Extract the [x, y] coordinate from the center of the cell holding the provided text.  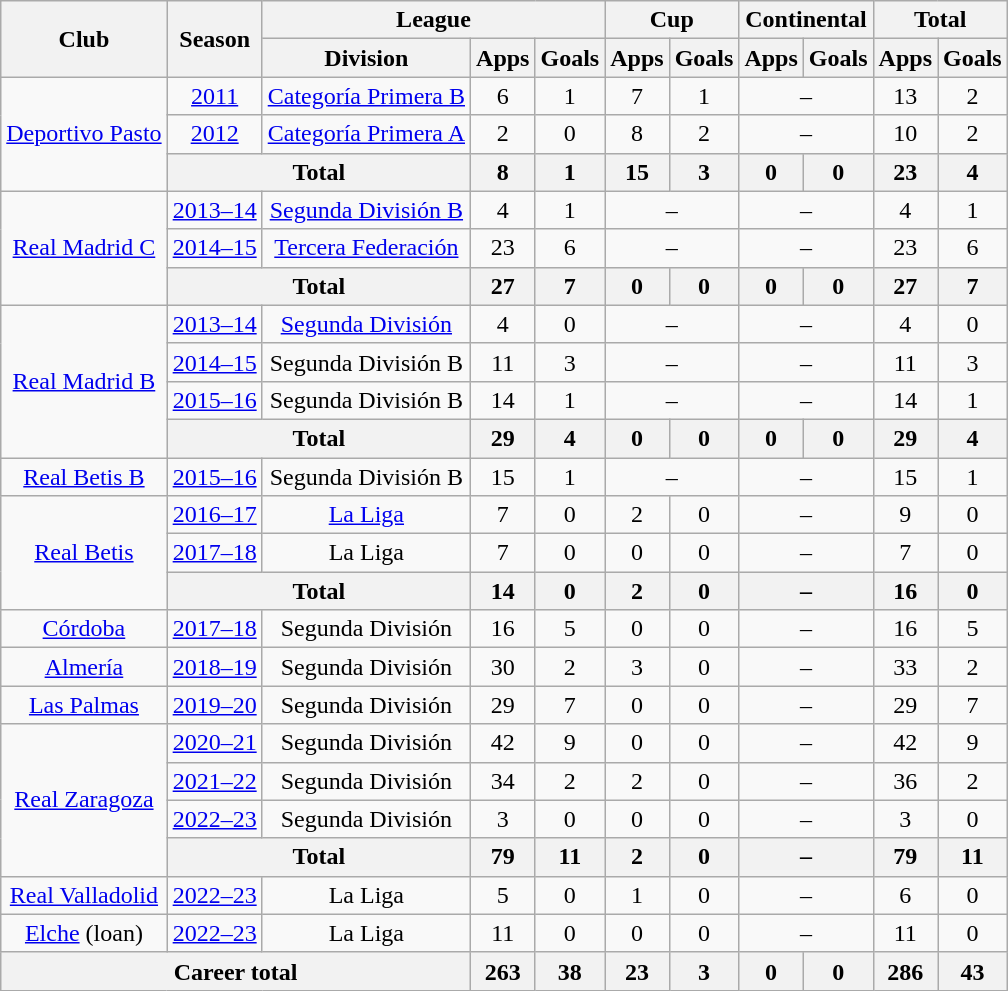
2018–19 [214, 667]
10 [905, 134]
Real Valladolid [84, 895]
Categoría Primera B [366, 96]
Tercera Federación [366, 248]
Career total [236, 971]
2012 [214, 134]
Real Betis [84, 553]
33 [905, 667]
Almería [84, 667]
263 [503, 971]
34 [503, 781]
Real Betis B [84, 477]
Club [84, 39]
2019–20 [214, 705]
2011 [214, 96]
Continental [806, 20]
2021–22 [214, 781]
Season [214, 39]
38 [570, 971]
Las Palmas [84, 705]
13 [905, 96]
Cup [672, 20]
30 [503, 667]
Deportivo Pasto [84, 134]
Elche (loan) [84, 933]
Division [366, 58]
Real Zaragoza [84, 800]
Córdoba [84, 629]
36 [905, 781]
2020–21 [214, 743]
286 [905, 971]
43 [973, 971]
Real Madrid B [84, 381]
2016–17 [214, 515]
League [434, 20]
Categoría Primera A [366, 134]
Real Madrid C [84, 248]
